Scan for the cell matching the given text and deliver its (X, Y) coordinate at center. 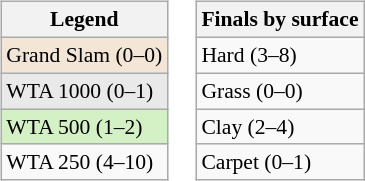
Carpet (0–1) (280, 162)
Finals by surface (280, 20)
Clay (2–4) (280, 127)
Hard (3–8) (280, 55)
WTA 1000 (0–1) (84, 91)
Grand Slam (0–0) (84, 55)
WTA 250 (4–10) (84, 162)
WTA 500 (1–2) (84, 127)
Grass (0–0) (280, 91)
Legend (84, 20)
